Return the [X, Y] coordinate for the center point of the cell that contains the specified text.  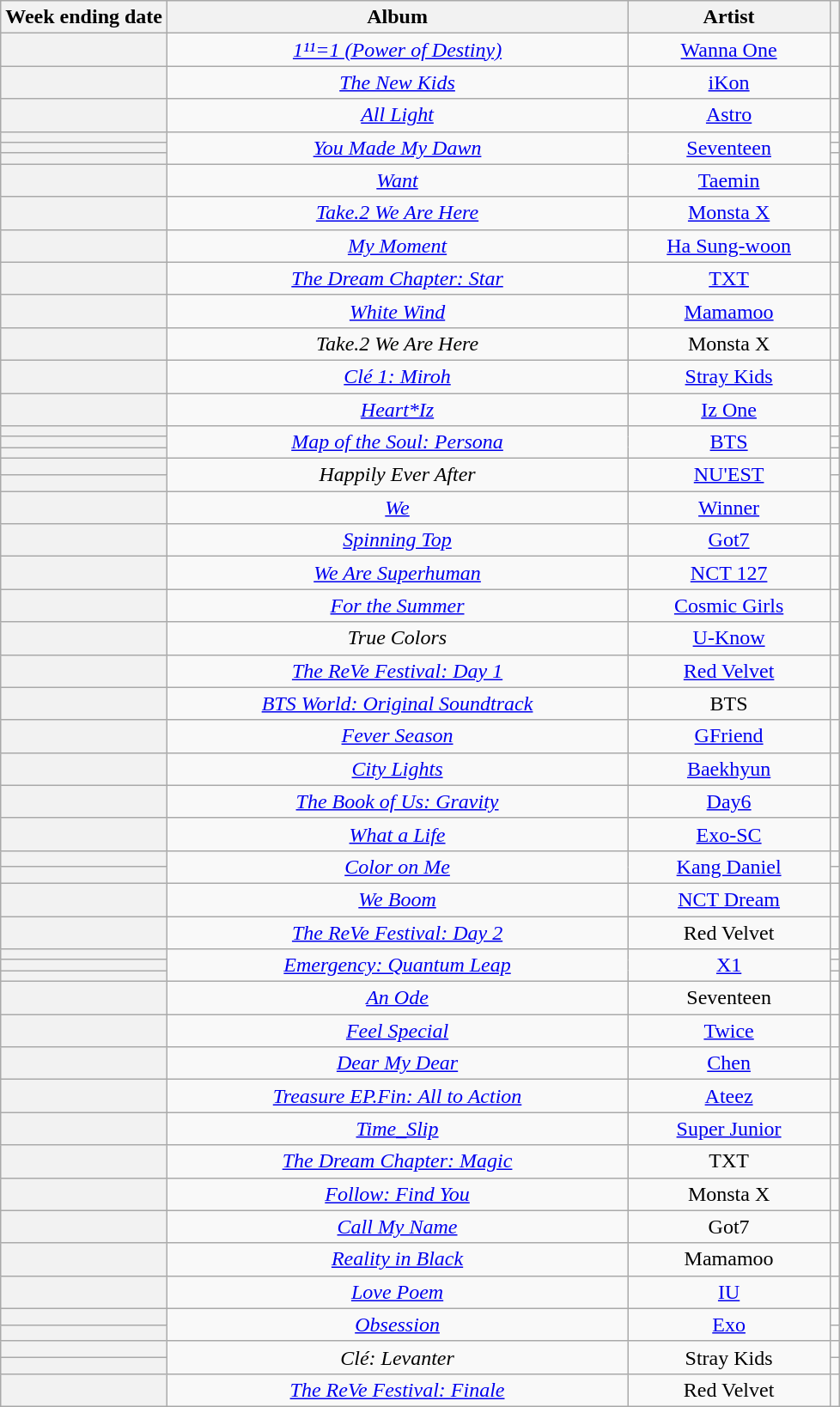
Artist [729, 17]
NCT 127 [729, 573]
All Light [398, 115]
My Moment [398, 246]
What a Life [398, 834]
Kang Daniel [729, 867]
An Ode [398, 998]
Album [398, 17]
Love Poem [398, 1292]
Clé: Levanter [398, 1357]
Taemin [729, 180]
Astro [729, 115]
The New Kids [398, 82]
Happily Ever After [398, 475]
Cosmic Girls [729, 606]
Emergency: Quantum Leap [398, 965]
We [398, 508]
Heart*Iz [398, 410]
Want [398, 180]
GFriend [729, 736]
Color on Me [398, 867]
Super Junior [729, 1129]
Twice [729, 1031]
White Wind [398, 311]
iKon [729, 82]
The ReVe Festival: Day 2 [398, 932]
Follow: Find You [398, 1194]
Reality in Black [398, 1259]
Call My Name [398, 1227]
Clé 1: Miroh [398, 376]
Dear My Dear [398, 1063]
True Colors [398, 638]
The Dream Chapter: Magic [398, 1161]
We Are Superhuman [398, 573]
Week ending date [84, 17]
Ateez [729, 1096]
You Made My Dawn [398, 148]
Obsession [398, 1325]
Treasure EP.Fin: All to Action [398, 1096]
Wanna One [729, 50]
Time_Slip [398, 1129]
Chen [729, 1063]
U-Know [729, 638]
Winner [729, 508]
The Book of Us: Gravity [398, 801]
For the Summer [398, 606]
Exo-SC [729, 834]
Baekhyun [729, 769]
Ha Sung-woon [729, 246]
The ReVe Festival: Finale [398, 1390]
City Lights [398, 769]
Spinning Top [398, 540]
We Boom [398, 899]
The Dream Chapter: Star [398, 278]
1¹¹=1 (Power of Destiny) [398, 50]
Day6 [729, 801]
Iz One [729, 410]
Feel Special [398, 1031]
Fever Season [398, 736]
BTS World: Original Soundtrack [398, 703]
NCT Dream [729, 899]
NU'EST [729, 475]
Exo [729, 1325]
IU [729, 1292]
The ReVe Festival: Day 1 [398, 671]
Map of the Soul: Persona [398, 442]
X1 [729, 965]
